Capture the cell that displays the provided text and extract its (x, y) central coordinate. 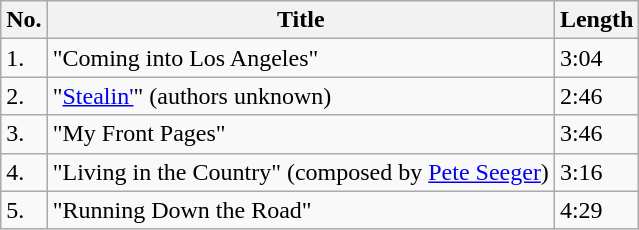
"My Front Pages" (300, 134)
3:16 (596, 172)
"Running Down the Road" (300, 210)
"Coming into Los Angeles" (300, 58)
"Stealin'" (authors unknown) (300, 96)
1. (24, 58)
3:46 (596, 134)
3:04 (596, 58)
Length (596, 20)
4. (24, 172)
"Living in the Country" (composed by Pete Seeger) (300, 172)
No. (24, 20)
3. (24, 134)
2. (24, 96)
2:46 (596, 96)
Title (300, 20)
5. (24, 210)
4:29 (596, 210)
